Return the [x, y] coordinate for the center point of the cell that contains the specified text.  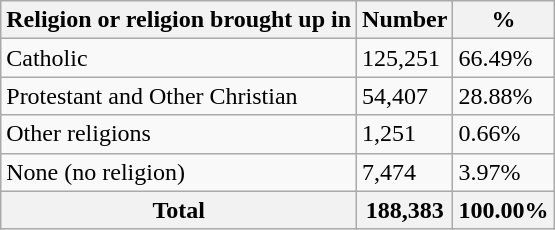
28.88% [504, 96]
0.66% [504, 134]
None (no religion) [179, 172]
Religion or religion brought up in [179, 20]
54,407 [405, 96]
3.97% [504, 172]
7,474 [405, 172]
Catholic [179, 58]
66.49% [504, 58]
Protestant and Other Christian [179, 96]
Number [405, 20]
188,383 [405, 210]
Other religions [179, 134]
125,251 [405, 58]
Total [179, 210]
100.00% [504, 210]
% [504, 20]
1,251 [405, 134]
